Return the (X, Y) coordinate for the center point of the cell that contains the specified text.  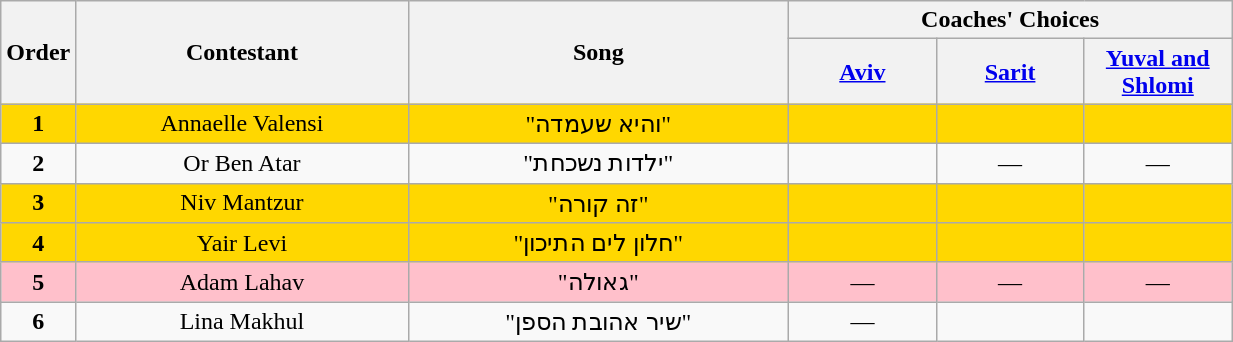
"גאולה" (598, 282)
"והיא שעמדה" (598, 124)
"שיר אהובת הספן" (598, 322)
Sarit (1010, 72)
Song (598, 52)
Contestant (242, 52)
Order (38, 52)
Yuval and Shlomi (1158, 72)
"זה קורה" (598, 203)
4 (38, 243)
Lina Makhul (242, 322)
Or Ben Atar (242, 163)
"ילדות נשכחת" (598, 163)
Yair Levi (242, 243)
3 (38, 203)
5 (38, 282)
2 (38, 163)
Aviv (863, 72)
1 (38, 124)
Niv Mantzur (242, 203)
"חלון לים התיכון" (598, 243)
6 (38, 322)
Annaelle Valensi (242, 124)
Coaches' Choices (1010, 20)
Adam Lahav (242, 282)
